Capture the cell that displays the provided text and extract its [X, Y] central coordinate. 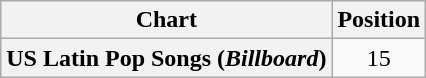
US Latin Pop Songs (Billboard) [166, 58]
Position [379, 20]
Chart [166, 20]
15 [379, 58]
